Search for the cell housing the specified text and yield its (x, y) center coordinate. 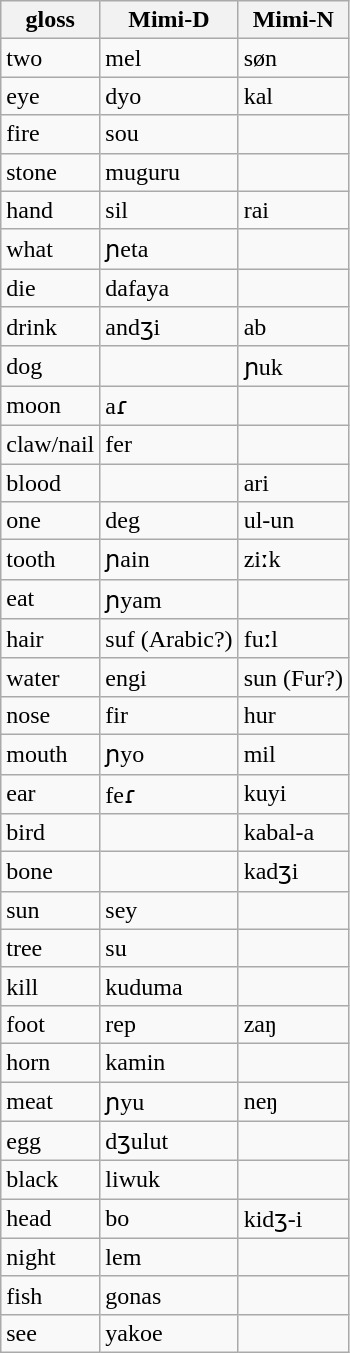
mouth (50, 754)
liwuk (169, 1180)
fuːl (293, 639)
foot (50, 1024)
feɾ (169, 794)
kidʒ-i (293, 1219)
bone (50, 872)
two (50, 58)
deg (169, 521)
sun (Fur?) (293, 677)
gonas (169, 1295)
kal (293, 96)
sil (169, 210)
gloss (50, 20)
egg (50, 1141)
mil (293, 754)
kadʒi (293, 872)
andʒi (169, 327)
aɾ (169, 406)
engi (169, 677)
neŋ (293, 1102)
blood (50, 483)
muguru (169, 172)
see (50, 1333)
nose (50, 715)
ɲain (169, 560)
night (50, 1257)
bird (50, 833)
yakoe (169, 1333)
hair (50, 639)
fir (169, 715)
bo (169, 1219)
sey (169, 910)
dog (50, 366)
fer (169, 444)
ɲuk (293, 366)
ɲyu (169, 1102)
sou (169, 134)
ab (293, 327)
sun (50, 910)
dafaya (169, 288)
stone (50, 172)
meat (50, 1102)
mel (169, 58)
hand (50, 210)
tree (50, 948)
hur (293, 715)
head (50, 1219)
die (50, 288)
su (169, 948)
what (50, 249)
rai (293, 210)
horn (50, 1062)
Mimi-N (293, 20)
fire (50, 134)
tooth (50, 560)
kabal-a (293, 833)
ari (293, 483)
drink (50, 327)
eye (50, 96)
ul-un (293, 521)
water (50, 677)
ɲyam (169, 599)
kuduma (169, 986)
fish (50, 1295)
søn (293, 58)
kill (50, 986)
black (50, 1180)
claw/nail (50, 444)
lem (169, 1257)
suf (Arabic?) (169, 639)
one (50, 521)
ear (50, 794)
dyo (169, 96)
kamin (169, 1062)
rep (169, 1024)
ziːk (293, 560)
Mimi-D (169, 20)
kuyi (293, 794)
eat (50, 599)
moon (50, 406)
dʒulut (169, 1141)
zaŋ (293, 1024)
ɲyo (169, 754)
ɲeta (169, 249)
